Locate the cell with the specified text and output its [x, y] center coordinate. 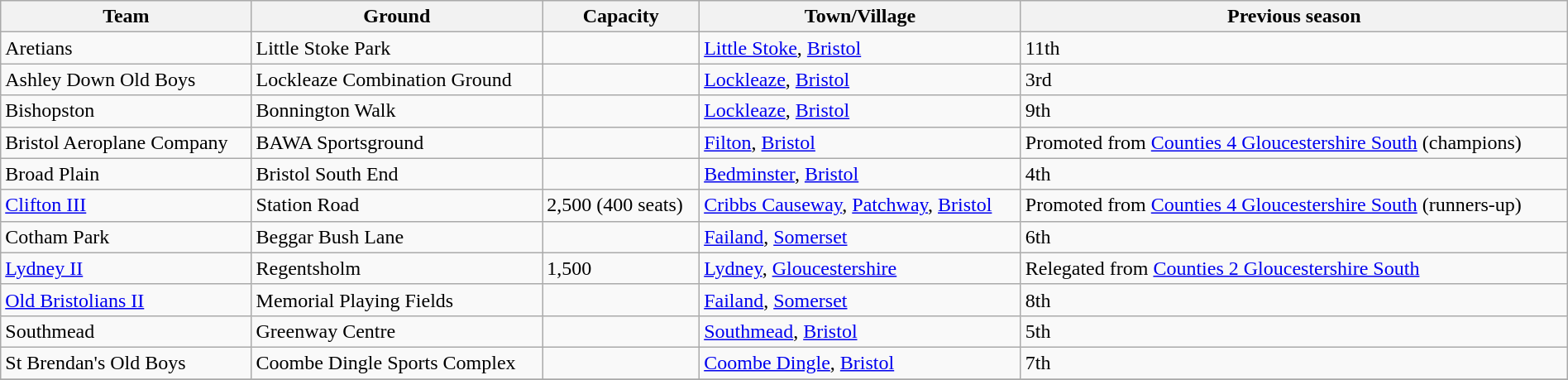
Bristol South End [397, 174]
8th [1293, 300]
Clifton III [126, 205]
Promoted from Counties 4 Gloucestershire South (champions) [1293, 142]
Ashley Down Old Boys [126, 79]
Broad Plain [126, 174]
9th [1293, 111]
Aretians [126, 48]
Ground [397, 17]
1,500 [621, 268]
11th [1293, 48]
6th [1293, 237]
2,500 (400 seats) [621, 205]
Bedminster, Bristol [860, 174]
Southmead [126, 331]
Team [126, 17]
Lydney, Gloucestershire [860, 268]
Capacity [621, 17]
Coombe Dingle Sports Complex [397, 363]
Coombe Dingle, Bristol [860, 363]
Bonnington Walk [397, 111]
St Brendan's Old Boys [126, 363]
Station Road [397, 205]
Filton, Bristol [860, 142]
Memorial Playing Fields [397, 300]
BAWA Sportsground [397, 142]
5th [1293, 331]
Promoted from Counties 4 Gloucestershire South (runners-up) [1293, 205]
7th [1293, 363]
Southmead, Bristol [860, 331]
Cotham Park [126, 237]
Bishopston [126, 111]
Relegated from Counties 2 Gloucestershire South [1293, 268]
Town/Village [860, 17]
4th [1293, 174]
Regentsholm [397, 268]
Old Bristolians II [126, 300]
Beggar Bush Lane [397, 237]
Greenway Centre [397, 331]
Lockleaze Combination Ground [397, 79]
Cribbs Causeway, Patchway, Bristol [860, 205]
Little Stoke Park [397, 48]
Previous season [1293, 17]
3rd [1293, 79]
Lydney II [126, 268]
Little Stoke, Bristol [860, 48]
Bristol Aeroplane Company [126, 142]
